Find where the given text appears and provide that cell's center as [x, y] coordinate. 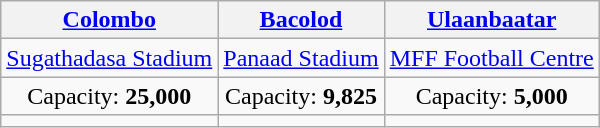
Capacity: 9,825 [301, 96]
Sugathadasa Stadium [110, 58]
Capacity: 5,000 [492, 96]
Capacity: 25,000 [110, 96]
Panaad Stadium [301, 58]
MFF Football Centre [492, 58]
Colombo [110, 20]
Bacolod [301, 20]
Ulaanbaatar [492, 20]
